Identify which cell holds the provided text, then report its [x, y] central coordinate. 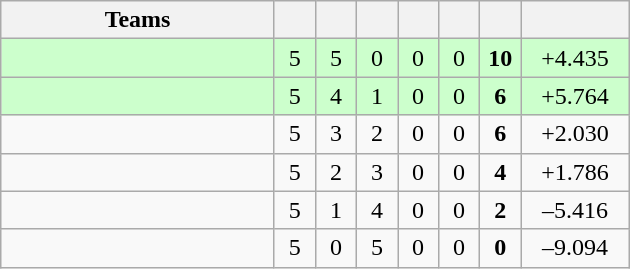
–5.416 [576, 210]
+1.786 [576, 172]
10 [500, 58]
+5.764 [576, 96]
+2.030 [576, 134]
Teams [138, 20]
+4.435 [576, 58]
–9.094 [576, 248]
